Locate the cell with the specified text and output its (X, Y) center coordinate. 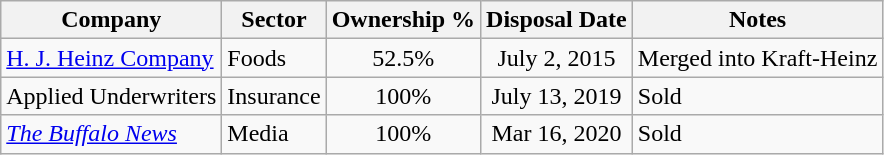
Sector (274, 20)
Merged into Kraft-Heinz (758, 58)
Ownership % (403, 20)
Insurance (274, 96)
The Buffalo News (112, 134)
Disposal Date (557, 20)
Company (112, 20)
52.5% (403, 58)
July 13, 2019 (557, 96)
Mar 16, 2020 (557, 134)
Notes (758, 20)
Applied Underwriters (112, 96)
Media (274, 134)
July 2, 2015 (557, 58)
Foods (274, 58)
H. J. Heinz Company (112, 58)
